Determine the [x, y] coordinate at the center of the cell enclosing the given text.  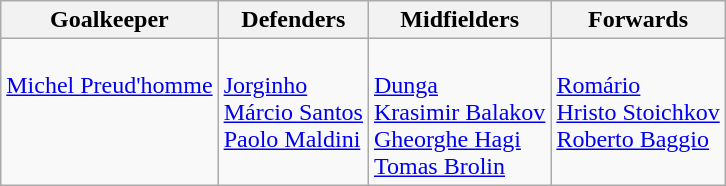
Defenders [293, 20]
Dunga Krasimir Balakov Gheorghe Hagi Tomas Brolin [459, 112]
Forwards [638, 20]
Michel Preud'homme [110, 112]
Jorginho Márcio Santos Paolo Maldini [293, 112]
Goalkeeper [110, 20]
Midfielders [459, 20]
Romário Hristo Stoichkov Roberto Baggio [638, 112]
